Detect which cell encompasses the target text, then output its (x, y) center coordinate. 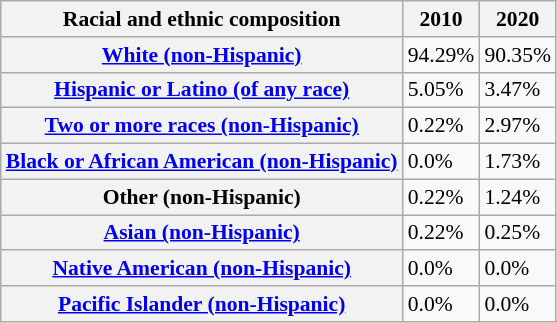
Asian (non-Hispanic) (202, 233)
2010 (442, 19)
90.35% (518, 55)
Black or African American (non-Hispanic) (202, 162)
94.29% (442, 55)
Hispanic or Latino (of any race) (202, 90)
Racial and ethnic composition (202, 19)
5.05% (442, 90)
White (non-Hispanic) (202, 55)
1.24% (518, 197)
Two or more races (non-Hispanic) (202, 126)
2.97% (518, 126)
3.47% (518, 90)
0.25% (518, 233)
Other (non-Hispanic) (202, 197)
Pacific Islander (non-Hispanic) (202, 304)
2020 (518, 19)
1.73% (518, 162)
Native American (non-Hispanic) (202, 269)
